Output the (X, Y) coordinate of the center of the cell containing the given text.  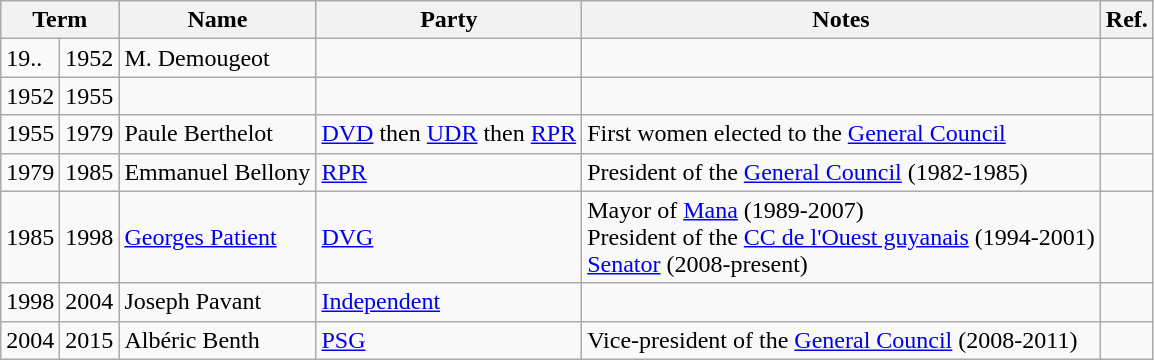
PSG (449, 340)
Party (449, 20)
RPR (449, 172)
DVD then UDR then RPR (449, 134)
President of the General Council (1982-1985) (842, 172)
Independent (449, 302)
Ref. (1126, 20)
Notes (842, 20)
Term (60, 20)
Mayor of Mana (1989-2007)President of the CC de l'Ouest guyanais (1994-2001)Senator (2008-present) (842, 237)
M. Demougeot (218, 58)
Emmanuel Bellony (218, 172)
Georges Patient (218, 237)
DVG (449, 237)
Name (218, 20)
Paule Berthelot (218, 134)
2015 (90, 340)
Albéric Benth (218, 340)
Vice-president of the General Council (2008-2011) (842, 340)
First women elected to the General Council (842, 134)
19.. (30, 58)
Joseph Pavant (218, 302)
